From the cell containing the given text, extract its center point as (X, Y) coordinate. 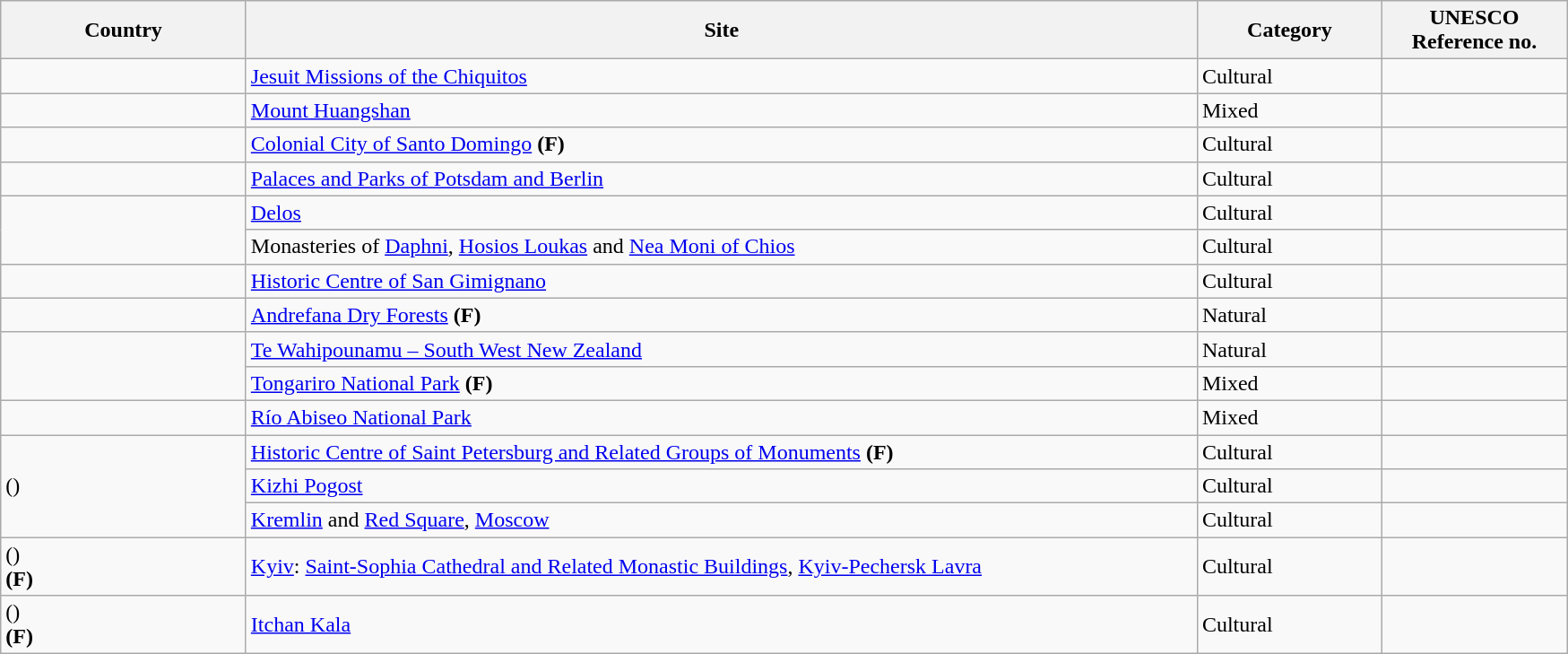
Country (124, 31)
Te Wahipounamu – South West New Zealand (721, 349)
Colonial City of Santo Domingo (F) (721, 144)
Tongariro National Park (F) (721, 383)
Kremlin and Red Square, Moscow (721, 520)
Delos (721, 213)
() (124, 485)
Kizhi Pogost (721, 486)
Historic Centre of Saint Petersburg and Related Groups of Monuments (F) (721, 451)
Historic Centre of San Gimignano (721, 281)
Kyiv: Saint-Sophia Cathedral and Related Monastic Buildings, Kyiv-Pechersk Lavra (721, 567)
Category (1289, 31)
Itchan Kala (721, 624)
Jesuit Missions of the Chiquitos (721, 76)
Andrefana Dry Forests (F) (721, 315)
Site (721, 31)
Río Abiseo National Park (721, 417)
UNESCO Reference no. (1474, 31)
Mount Huangshan (721, 110)
Monasteries of Daphni, Hosios Loukas and Nea Moni of Chios (721, 247)
Palaces and Parks of Potsdam and Berlin (721, 179)
